Search for the cell housing the specified text and yield its [x, y] center coordinate. 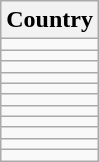
Country [50, 20]
